Detect which cell encompasses the target text, then output its [x, y] center coordinate. 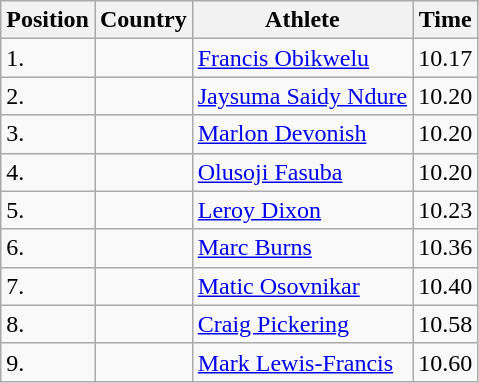
10.23 [446, 210]
10.17 [446, 58]
Leroy Dixon [302, 210]
3. [48, 134]
Jaysuma Saidy Ndure [302, 96]
5. [48, 210]
Position [48, 20]
9. [48, 362]
10.58 [446, 324]
Marc Burns [302, 248]
10.60 [446, 362]
Craig Pickering [302, 324]
Francis Obikwelu [302, 58]
6. [48, 248]
Matic Osovnikar [302, 286]
Olusoji Fasuba [302, 172]
Mark Lewis-Francis [302, 362]
7. [48, 286]
8. [48, 324]
4. [48, 172]
10.40 [446, 286]
2. [48, 96]
1. [48, 58]
Athlete [302, 20]
Country [143, 20]
10.36 [446, 248]
Time [446, 20]
Marlon Devonish [302, 134]
